Capture the cell that displays the provided text and extract its (X, Y) central coordinate. 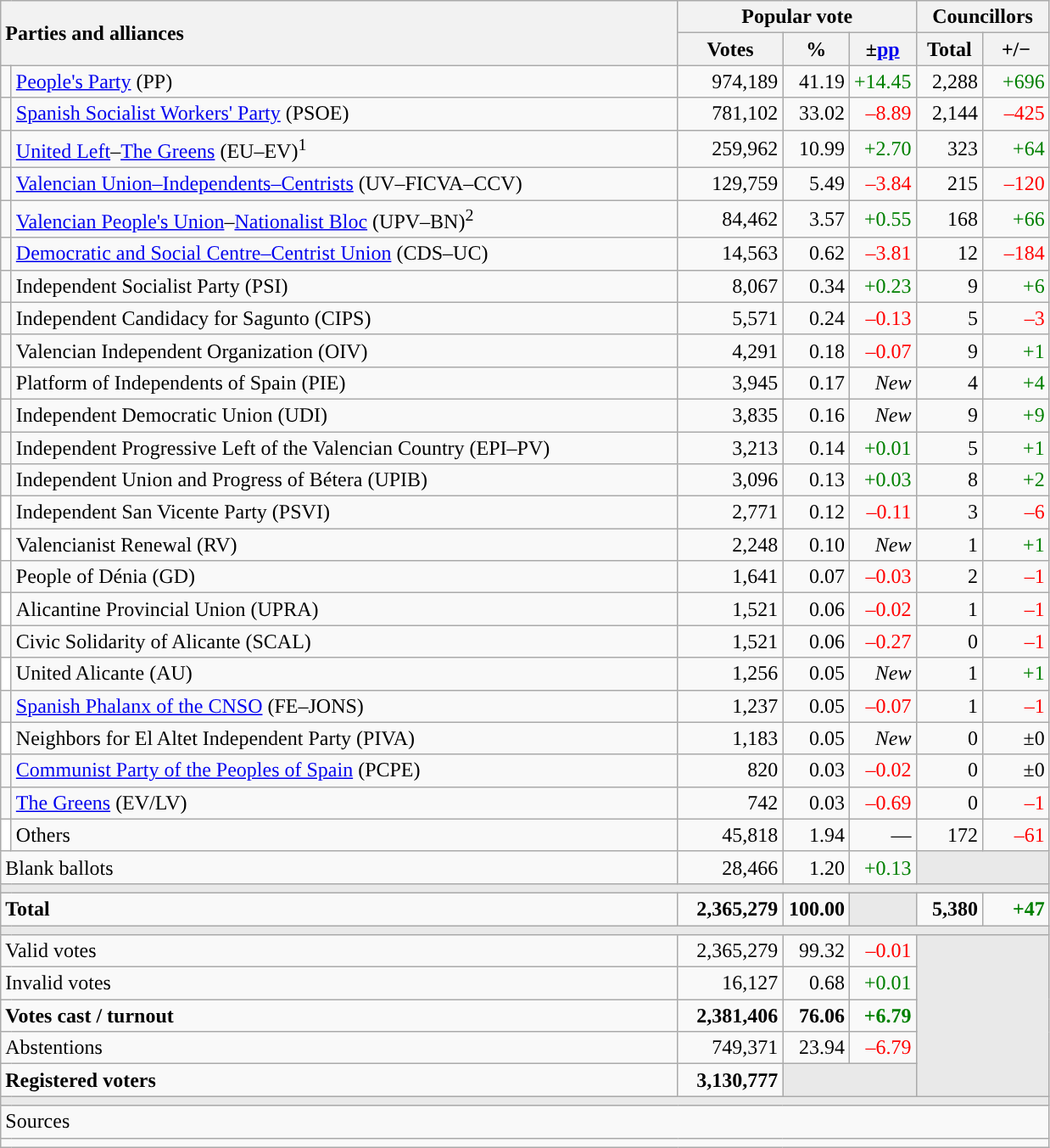
–0.01 (882, 951)
+2 (1016, 480)
+2.70 (882, 149)
2,381,406 (730, 1016)
Councillors (982, 17)
5,380 (950, 909)
Valencianist Renewal (RV) (344, 545)
129,759 (730, 184)
781,102 (730, 114)
2,288 (950, 81)
Neighbors for El Altet Independent Party (PIVA) (344, 738)
0.24 (816, 318)
–3.84 (882, 184)
Spanish Socialist Workers' Party (PSOE) (344, 114)
3,835 (730, 415)
0.07 (816, 577)
23.94 (816, 1048)
14,563 (730, 254)
Sources (525, 1122)
–184 (1016, 254)
0.12 (816, 512)
Independent Candidacy for Sagunto (CIPS) (344, 318)
Valencian People's Union–Nationalist Bloc (UPV–BN)2 (344, 219)
+0.55 (882, 219)
749,371 (730, 1048)
% (816, 49)
3 (950, 512)
–120 (1016, 184)
–6 (1016, 512)
+14.45 (882, 81)
+6 (1016, 286)
5,571 (730, 318)
United Alicante (AU) (344, 674)
Valid votes (339, 951)
3.57 (816, 219)
8 (950, 480)
+64 (1016, 149)
The Greens (EV/LV) (344, 803)
1,256 (730, 674)
1.20 (816, 867)
820 (730, 770)
+0.03 (882, 480)
±pp (882, 49)
Votes cast / turnout (339, 1016)
33.02 (816, 114)
0.10 (816, 545)
0.14 (816, 448)
4 (950, 383)
Valencian Union–Independents–Centrists (UV–FICVA–CCV) (344, 184)
2,771 (730, 512)
3,945 (730, 383)
215 (950, 184)
Communist Party of the Peoples of Spain (PCPE) (344, 770)
259,962 (730, 149)
99.32 (816, 951)
+47 (1016, 909)
0.13 (816, 480)
0.62 (816, 254)
+66 (1016, 219)
5.49 (816, 184)
1.94 (816, 835)
Independent San Vicente Party (PSVI) (344, 512)
+6.79 (882, 1016)
1,641 (730, 577)
172 (950, 835)
+/− (1016, 49)
0.34 (816, 286)
Independent Union and Progress of Bétera (UPIB) (344, 480)
–0.11 (882, 512)
Votes (730, 49)
168 (950, 219)
16,127 (730, 983)
Democratic and Social Centre–Centrist Union (CDS–UC) (344, 254)
–425 (1016, 114)
3,213 (730, 448)
Valencian Independent Organization (OIV) (344, 350)
Alicantine Provincial Union (UPRA) (344, 609)
1,183 (730, 738)
–3.81 (882, 254)
1,237 (730, 706)
323 (950, 149)
Others (344, 835)
28,466 (730, 867)
+0.23 (882, 286)
0.16 (816, 415)
3,130,777 (730, 1080)
Invalid votes (339, 983)
People's Party (PP) (344, 81)
2,144 (950, 114)
Independent Socialist Party (PSI) (344, 286)
Civic Solidarity of Alicante (SCAL) (344, 641)
974,189 (730, 81)
Independent Progressive Left of the Valencian Country (EPI–PV) (344, 448)
2 (950, 577)
Registered voters (339, 1080)
0.68 (816, 983)
–3 (1016, 318)
Popular vote (797, 17)
–8.89 (882, 114)
3,096 (730, 480)
12 (950, 254)
Parties and alliances (339, 33)
–0.27 (882, 641)
+4 (1016, 383)
Spanish Phalanx of the CNSO (FE–JONS) (344, 706)
— (882, 835)
84,462 (730, 219)
742 (730, 803)
Abstentions (339, 1048)
41.19 (816, 81)
–61 (1016, 835)
8,067 (730, 286)
–0.03 (882, 577)
100.00 (816, 909)
2,248 (730, 545)
45,818 (730, 835)
+9 (1016, 415)
0.18 (816, 350)
10.99 (816, 149)
+696 (1016, 81)
+0.13 (882, 867)
People of Dénia (GD) (344, 577)
4,291 (730, 350)
0.17 (816, 383)
–0.69 (882, 803)
76.06 (816, 1016)
Blank ballots (339, 867)
United Left–The Greens (EU–EV)1 (344, 149)
Independent Democratic Union (UDI) (344, 415)
–0.13 (882, 318)
–6.79 (882, 1048)
Platform of Independents of Spain (PIE) (344, 383)
